Scan for the cell matching the given text and deliver its (x, y) coordinate at center. 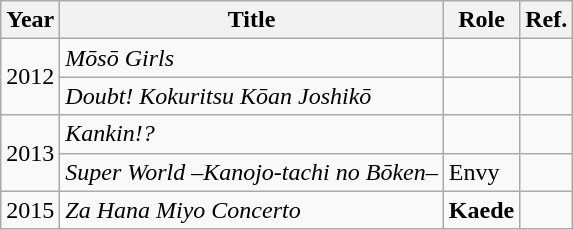
2012 (30, 77)
Za Hana Miyo Concerto (252, 210)
Kaede (481, 210)
Doubt! Kokuritsu Kōan Joshikō (252, 96)
Year (30, 20)
Title (252, 20)
Kankin!? (252, 134)
2013 (30, 153)
Ref. (546, 20)
Mōsō Girls (252, 58)
Role (481, 20)
Envy (481, 172)
Super World –Kanojo-tachi no Bōken– (252, 172)
2015 (30, 210)
